Extract the [x, y] coordinate from the center of the cell holding the provided text.  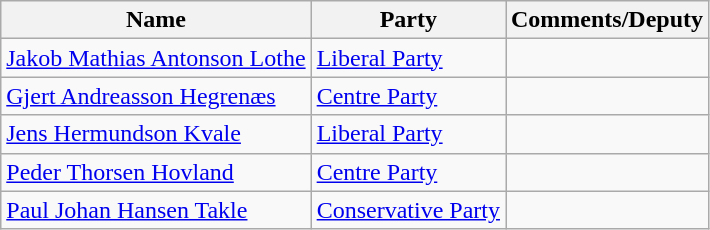
Comments/Deputy [608, 20]
Conservative Party [408, 210]
Gjert Andreasson Hegrenæs [156, 96]
Name [156, 20]
Paul Johan Hansen Takle [156, 210]
Jens Hermundson Kvale [156, 134]
Peder Thorsen Hovland [156, 172]
Party [408, 20]
Jakob Mathias Antonson Lothe [156, 58]
